Identify which cell holds the provided text, then report its (x, y) central coordinate. 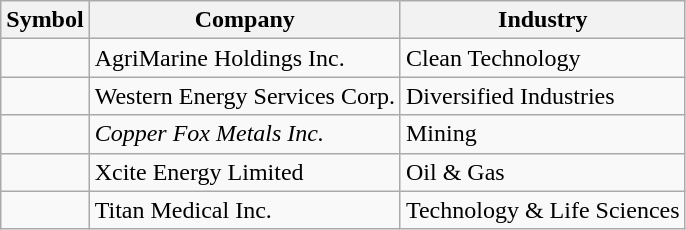
Western Energy Services Corp. (244, 96)
Symbol (45, 20)
Clean Technology (542, 58)
Diversified Industries (542, 96)
AgriMarine Holdings Inc. (244, 58)
Technology & Life Sciences (542, 210)
Company (244, 20)
Mining (542, 134)
Oil & Gas (542, 172)
Industry (542, 20)
Copper Fox Metals Inc. (244, 134)
Xcite Energy Limited (244, 172)
Titan Medical Inc. (244, 210)
